Output the (x, y) coordinate of the center of the cell containing the given text.  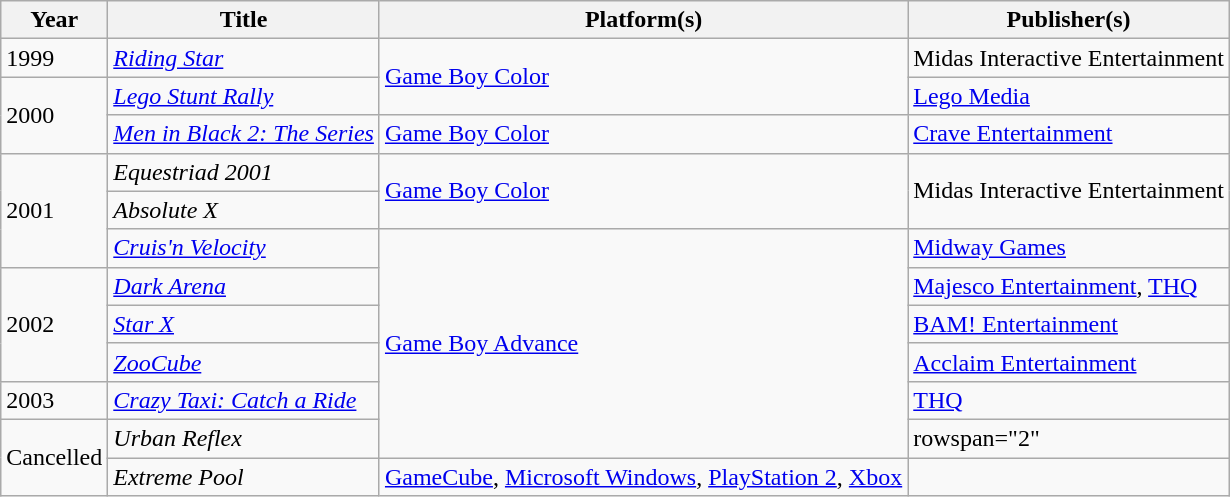
2001 (54, 210)
Extreme Pool (244, 477)
ZooCube (244, 362)
Game Boy Advance (643, 343)
Majesco Entertainment, THQ (1069, 286)
Lego Stunt Rally (244, 96)
Cancelled (54, 457)
Absolute X (244, 210)
BAM! Entertainment (1069, 324)
Title (244, 20)
Lego Media (1069, 96)
1999 (54, 58)
Star X (244, 324)
2002 (54, 324)
Acclaim Entertainment (1069, 362)
2000 (54, 115)
Crazy Taxi: Catch a Ride (244, 400)
GameCube, Microsoft Windows, PlayStation 2, Xbox (643, 477)
Midway Games (1069, 248)
Publisher(s) (1069, 20)
Riding Star (244, 58)
THQ (1069, 400)
2003 (54, 400)
Year (54, 20)
Equestriad 2001 (244, 172)
Men in Black 2: The Series (244, 134)
Platform(s) (643, 20)
Crave Entertainment (1069, 134)
Cruis'n Velocity (244, 248)
Urban Reflex (244, 438)
rowspan="2" (1069, 438)
Dark Arena (244, 286)
